Determine the [x, y] coordinate at the center of the cell enclosing the given text.  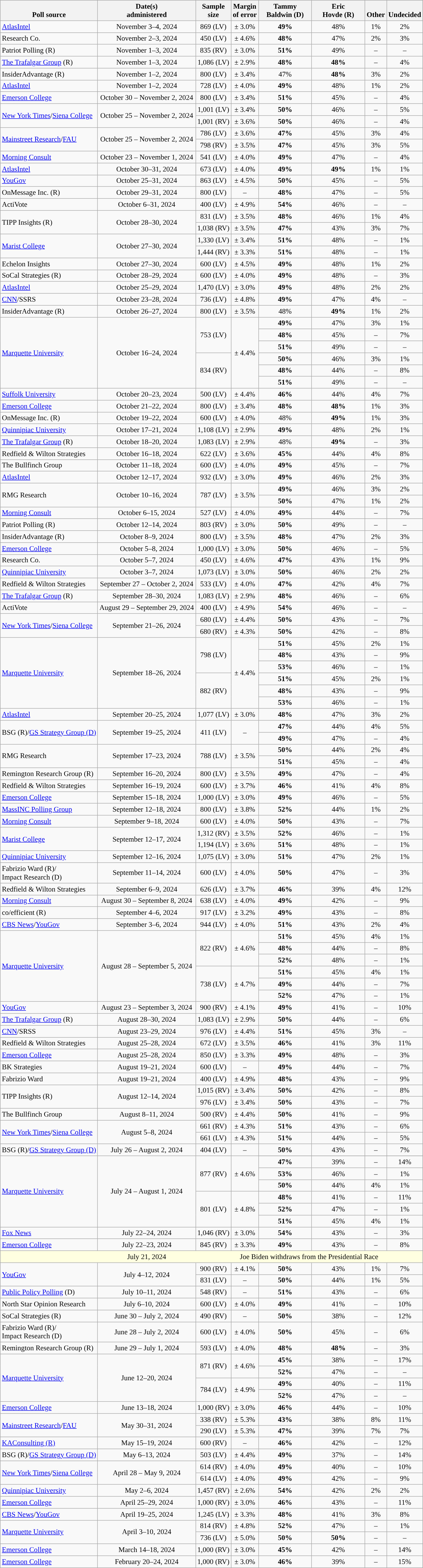
728 (LV) [213, 86]
411 (LV) [213, 732]
± 2.6% [245, 1491]
1,038 (RV) [213, 228]
October 10–16, 2024 [147, 495]
October 3–7, 2024 [147, 572]
July 22–24, 2024 [147, 1233]
July 21, 2024 [147, 1257]
BK Strategies [49, 1067]
882 (RV) [213, 691]
680 (LV) [213, 620]
May 30–31, 2024 [147, 1426]
863 (LV) [213, 181]
August 28–30, 2024 [147, 1020]
500 (LV) [213, 394]
490 (RV) [213, 1316]
September 21–26, 2024 [147, 626]
533 (LV) [213, 584]
July 26 – August 2, 2024 [147, 1150]
593 (LV) [213, 1348]
North Star Opinion Research [49, 1304]
672 (LV) [213, 1043]
September 16–20, 2024 [147, 774]
August 12–14, 2024 [147, 1097]
1,470 (LV) [213, 288]
September 12–16, 2024 [147, 857]
614 (RV) [213, 1467]
786 (LV) [213, 133]
Echelon Insights [49, 264]
October 28–30, 2024 [147, 222]
October 23 – November 1, 2024 [147, 157]
1,073 (LV) [213, 572]
October 25–31, 2024 [147, 181]
June 12–20, 2024 [147, 1378]
September 16–19, 2024 [147, 786]
541 (LV) [213, 157]
September 17–23, 2024 [147, 756]
1,194 (LV) [213, 845]
614 (LV) [213, 1479]
Date(s)administered [147, 11]
September 18–26, 2024 [147, 673]
April 19–25, 2024 [147, 1514]
October 29–31, 2024 [147, 193]
± 3.8% [245, 810]
April 3–10, 2024 [147, 1532]
October 5–8, 2024 [147, 549]
1,330 (LV) [213, 240]
September 9–18, 2024 [147, 821]
Public Policy Polling (D) [49, 1292]
1,046 (RV) [213, 1233]
784 (LV) [213, 1390]
680 (RV) [213, 632]
May 6–13, 2024 [147, 1455]
April 28 – May 9, 2024 [147, 1473]
600 (RV) [213, 1443]
1,077 (LV) [213, 715]
822 (RV) [213, 948]
October 6–31, 2024 [147, 205]
July 24 – August 1, 2024 [147, 1191]
814 (RV) [213, 1526]
September 28–30, 2024 [147, 596]
October 5–7, 2024 [147, 560]
500 (RV) [213, 1115]
404 (LV) [213, 1150]
October 16–18, 2024 [147, 454]
KAConsulting (R) [49, 1443]
503 (LV) [213, 1455]
CNN/SRSS [49, 1031]
October 28–29, 2024 [147, 276]
917 (LV) [213, 913]
September 19–25, 2024 [147, 732]
801 (LV) [213, 1209]
1,001 (LV) [213, 110]
September 12–18, 2024 [147, 810]
July 10–11, 2024 [147, 1292]
753 (LV) [213, 335]
August 29 – September 29, 2024 [147, 608]
850 (LV) [213, 1055]
661 (RV) [213, 1126]
788 (LV) [213, 756]
July 4–12, 2024 [147, 1274]
March 14–18, 2024 [147, 1550]
October 26–27, 2024 [147, 311]
October 11–18, 2024 [147, 465]
835 (RV) [213, 51]
August 28 – September 5, 2024 [147, 966]
Marginof error [245, 11]
Poll source [49, 11]
Fox News [49, 1233]
September 20–25, 2024 [147, 715]
17% [405, 1360]
November 2–3, 2024 [147, 39]
± 5.0% [245, 1538]
944 (LV) [213, 925]
May 15–19, 2024 [147, 1443]
Joe Biden withdraws from the Presidential Race [309, 1257]
37% [338, 1455]
November 3–4, 2024 [147, 27]
Other [376, 11]
622 (LV) [213, 454]
September 12–17, 2024 [147, 839]
Undecided [405, 11]
October 18–20, 2024 [147, 442]
TammyBaldwin (D) [285, 11]
October 16–24, 2024 [147, 353]
September 4–6, 2024 [147, 913]
1,086 (LV) [213, 62]
1,457 (RV) [213, 1491]
co/efficient (R) [49, 913]
338 (RV) [213, 1420]
July 22–23, 2024 [147, 1245]
September 27 – October 2, 2024 [147, 584]
661 (LV) [213, 1138]
October 21–22, 2024 [147, 406]
October 12–17, 2024 [147, 477]
September 3–6, 2024 [147, 925]
932 (LV) [213, 477]
August 23 – September 3, 2024 [147, 1008]
1,444 (RV) [213, 252]
October 30–31, 2024 [147, 169]
October 30 – November 2, 2024 [147, 98]
673 (LV) [213, 169]
Suffolk University [49, 394]
October 12–14, 2024 [147, 525]
15% [405, 1562]
October 25–29, 2024 [147, 288]
1,312 (RV) [213, 833]
798 (RV) [213, 145]
1,075 (LV) [213, 857]
834 (RV) [213, 371]
September 6–9, 2024 [147, 889]
February 20–24, 2024 [147, 1562]
September 11–14, 2024 [147, 873]
1,015 (RV) [213, 1091]
871 (RV) [213, 1366]
August 30 – September 8, 2024 [147, 901]
638 (LV) [213, 901]
June 29 – July 1, 2024 [147, 1348]
June 30 – July 2, 2024 [147, 1316]
1,108 (LV) [213, 430]
290 (LV) [213, 1431]
August 23–29, 2024 [147, 1031]
August 8–11, 2024 [147, 1115]
October 8–9, 2024 [147, 537]
Samplesize [213, 11]
Fabrizio Ward [49, 1079]
September 15–18, 2024 [147, 798]
October 20–23, 2024 [147, 394]
798 (LV) [213, 655]
845 (RV) [213, 1245]
May 2–6, 2024 [147, 1491]
626 (LV) [213, 889]
869 (LV) [213, 27]
EricHovde (R) [338, 11]
527 (LV) [213, 513]
August 5–8, 2024 [147, 1132]
CNN/SSRS [49, 300]
June 13–18, 2024 [147, 1408]
± 4.7% [245, 984]
877 (RV) [213, 1174]
October 19–22, 2024 [147, 418]
803 (RV) [213, 525]
738 (LV) [213, 984]
MassINC Polling Group [49, 810]
1,001 (RV) [213, 122]
787 (LV) [213, 495]
April 25–29, 2024 [147, 1502]
548 (RV) [213, 1292]
October 23–28, 2024 [147, 300]
1,245 (LV) [213, 1514]
June 28 – July 2, 2024 [147, 1332]
July 6–10, 2024 [147, 1304]
October 17–21, 2024 [147, 430]
± 3.2% [245, 913]
October 6–15, 2024 [147, 513]
